For the text-containing cell, return its midpoint in (X, Y) coordinate format. 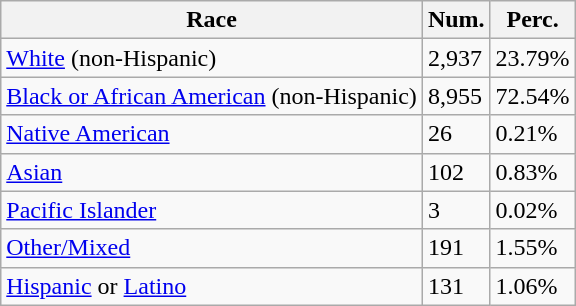
Asian (212, 172)
8,955 (456, 96)
2,937 (456, 58)
Num. (456, 20)
Pacific Islander (212, 210)
0.21% (532, 134)
191 (456, 248)
White (non-Hispanic) (212, 58)
Other/Mixed (212, 248)
Perc. (532, 20)
0.02% (532, 210)
72.54% (532, 96)
Native American (212, 134)
23.79% (532, 58)
26 (456, 134)
1.55% (532, 248)
102 (456, 172)
0.83% (532, 172)
Hispanic or Latino (212, 286)
1.06% (532, 286)
131 (456, 286)
3 (456, 210)
Race (212, 20)
Black or African American (non-Hispanic) (212, 96)
